Detect which cell encompasses the target text, then output its (X, Y) center coordinate. 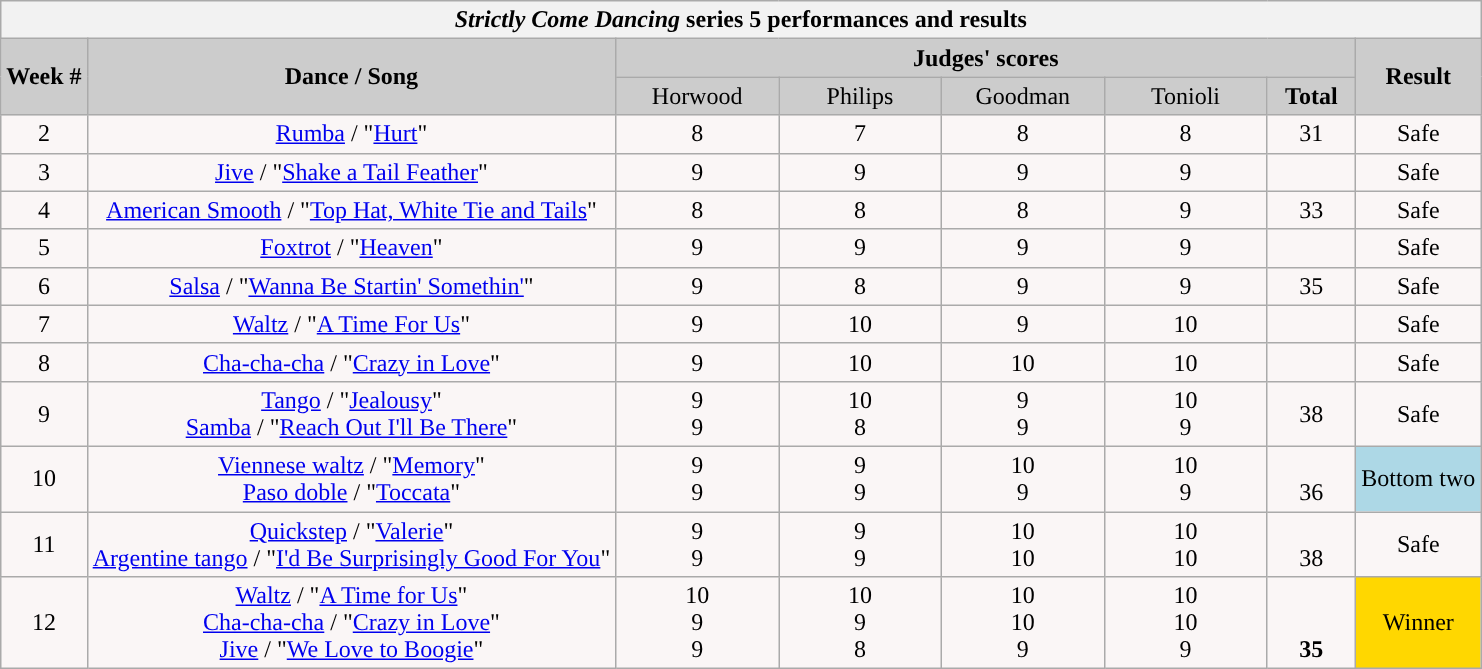
31 (1312, 134)
36 (1312, 478)
33 (1312, 210)
Waltz / "A Time for Us"Cha-cha-cha / "Crazy in Love"Jive / "We Love to Boogie" (352, 623)
3 (44, 172)
Week # (44, 77)
Quickstep / "Valerie"Argentine tango / "I'd Be Surprisingly Good For You" (352, 544)
6 (44, 286)
4 (44, 210)
Bottom two (1418, 478)
Philips (860, 96)
Viennese waltz / "Memory"Paso doble / "Toccata" (352, 478)
Dance / Song (352, 77)
Horwood (698, 96)
1098 (860, 623)
Tango / "Jealousy"Samba / "Reach Out I'll Be There" (352, 414)
5 (44, 248)
Result (1418, 77)
Tonioli (1186, 96)
Cha-cha-cha / "Crazy in Love" (352, 362)
1099 (698, 623)
Rumba / "Hurt" (352, 134)
Judges' scores (986, 58)
11 (44, 544)
2 (44, 134)
American Smooth / "Top Hat, White Tie and Tails" (352, 210)
Waltz / "A Time For Us" (352, 324)
Total (1312, 96)
Foxtrot / "Heaven" (352, 248)
Winner (1418, 623)
Strictly Come Dancing series 5 performances and results (741, 20)
Jive / "Shake a Tail Feather" (352, 172)
108 (860, 414)
12 (44, 623)
Salsa / "Wanna Be Startin' Somethin'" (352, 286)
Goodman (1022, 96)
